Pinpoint the cell where the given text exists, returning its [X, Y] midpoint coordinate. 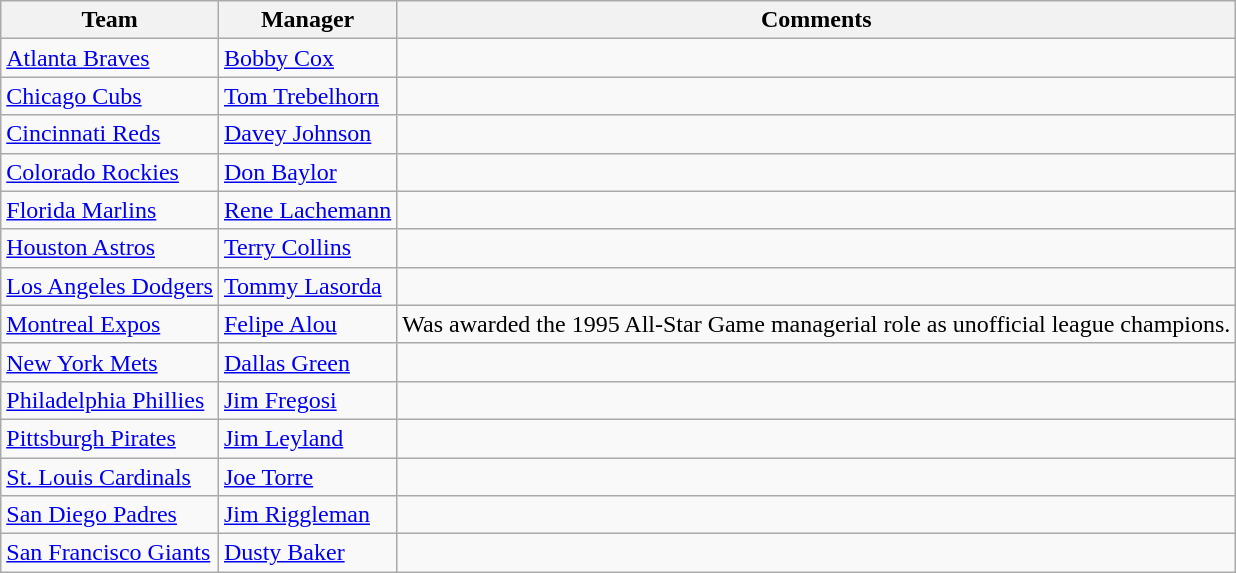
San Diego Padres [110, 515]
Don Baylor [307, 172]
Jim Leyland [307, 438]
Los Angeles Dodgers [110, 286]
Bobby Cox [307, 58]
Manager [307, 20]
Dallas Green [307, 362]
Was awarded the 1995 All-Star Game managerial role as unofficial league champions. [816, 324]
Cincinnati Reds [110, 134]
Montreal Expos [110, 324]
Pittsburgh Pirates [110, 438]
Comments [816, 20]
Philadelphia Phillies [110, 400]
Atlanta Braves [110, 58]
Houston Astros [110, 248]
Jim Fregosi [307, 400]
Dusty Baker [307, 553]
Tom Trebelhorn [307, 96]
San Francisco Giants [110, 553]
Colorado Rockies [110, 172]
New York Mets [110, 362]
Davey Johnson [307, 134]
Joe Torre [307, 477]
Terry Collins [307, 248]
Felipe Alou [307, 324]
St. Louis Cardinals [110, 477]
Florida Marlins [110, 210]
Tommy Lasorda [307, 286]
Jim Riggleman [307, 515]
Rene Lachemann [307, 210]
Team [110, 20]
Chicago Cubs [110, 96]
